Extract the (X, Y) coordinate from the center of the cell holding the provided text.  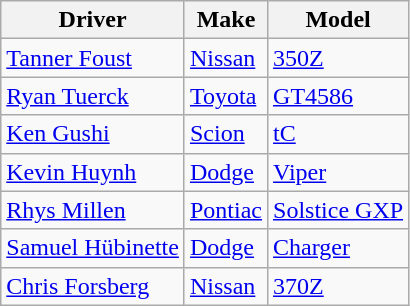
Charger (338, 248)
Driver (93, 20)
GT4586 (338, 96)
Rhys Millen (93, 210)
Chris Forsberg (93, 286)
Pontiac (226, 210)
Toyota (226, 96)
370Z (338, 286)
Solstice GXP (338, 210)
350Z (338, 58)
Samuel Hübinette (93, 248)
Tanner Foust (93, 58)
Make (226, 20)
Scion (226, 134)
Ryan Tuerck (93, 96)
Viper (338, 172)
Model (338, 20)
Ken Gushi (93, 134)
Kevin Huynh (93, 172)
tC (338, 134)
